Identify which cell holds the provided text, then report its (X, Y) central coordinate. 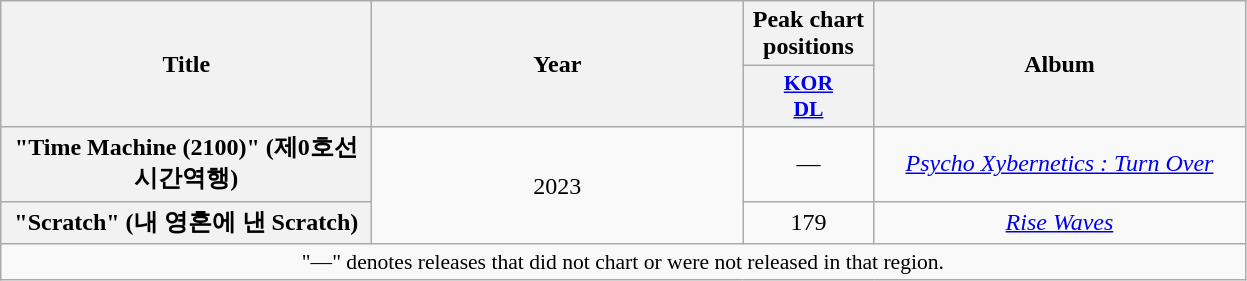
Psycho Xybernetics : Turn Over (1060, 164)
Title (186, 64)
2023 (558, 186)
Album (1060, 64)
Year (558, 64)
Rise Waves (1060, 222)
— (808, 164)
"Scratch" (내 영혼에 낸 Scratch) (186, 222)
"Time Machine (2100)" (제0호선 시간역행) (186, 164)
Peak chart positions (808, 34)
KORDL (808, 96)
"—" denotes releases that did not chart or were not released in that region. (623, 262)
179 (808, 222)
